Return the (x, y) coordinate for the center point of the cell that contains the specified text.  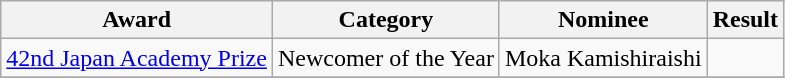
Newcomer of the Year (386, 58)
Result (745, 20)
Award (137, 20)
42nd Japan Academy Prize (137, 58)
Nominee (603, 20)
Category (386, 20)
Moka Kamishiraishi (603, 58)
